Provide the (X, Y) coordinate of the cell's center where the given text is located.  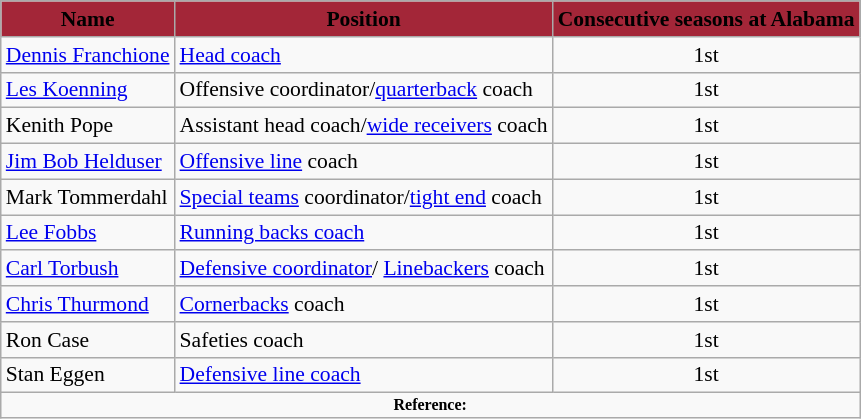
Les Koenning (88, 90)
Special teams coordinator/tight end coach (364, 197)
Assistant head coach/wide receivers coach (364, 126)
Kenith Pope (88, 126)
Name (88, 19)
Offensive line coach (364, 162)
Offensive coordinator/quarterback coach (364, 90)
Jim Bob Helduser (88, 162)
Chris Thurmond (88, 304)
Running backs coach (364, 233)
Position (364, 19)
Consecutive seasons at Alabama (706, 19)
Cornerbacks coach (364, 304)
Safeties coach (364, 340)
Reference: (430, 405)
Carl Torbush (88, 269)
Dennis Franchione (88, 55)
Mark Tommerdahl (88, 197)
Defensive coordinator/ Linebackers coach (364, 269)
Defensive line coach (364, 375)
Ron Case (88, 340)
Head coach (364, 55)
Stan Eggen (88, 375)
Lee Fobbs (88, 233)
